Identify which cell holds the provided text, then report its [X, Y] central coordinate. 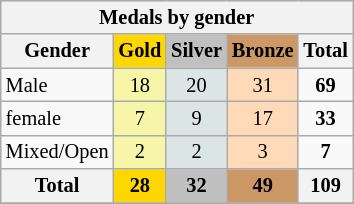
32 [196, 186]
33 [325, 118]
Mixed/Open [58, 152]
Medals by gender [177, 17]
3 [263, 152]
Male [58, 85]
69 [325, 85]
31 [263, 85]
Gender [58, 51]
9 [196, 118]
Bronze [263, 51]
49 [263, 186]
female [58, 118]
28 [140, 186]
18 [140, 85]
17 [263, 118]
Gold [140, 51]
20 [196, 85]
109 [325, 186]
Silver [196, 51]
